Output the [x, y] coordinate of the center of the cell containing the given text.  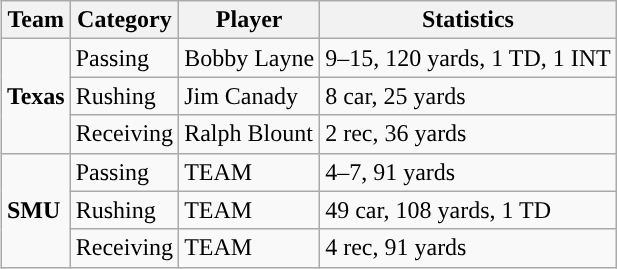
8 car, 25 yards [468, 96]
49 car, 108 yards, 1 TD [468, 210]
Team [36, 20]
9–15, 120 yards, 1 TD, 1 INT [468, 58]
Ralph Blount [250, 134]
2 rec, 36 yards [468, 134]
Statistics [468, 20]
Category [124, 20]
Bobby Layne [250, 58]
4–7, 91 yards [468, 172]
SMU [36, 210]
Texas [36, 96]
Player [250, 20]
Jim Canady [250, 96]
4 rec, 91 yards [468, 248]
